Extract the [x, y] coordinate from the center of the cell holding the provided text.  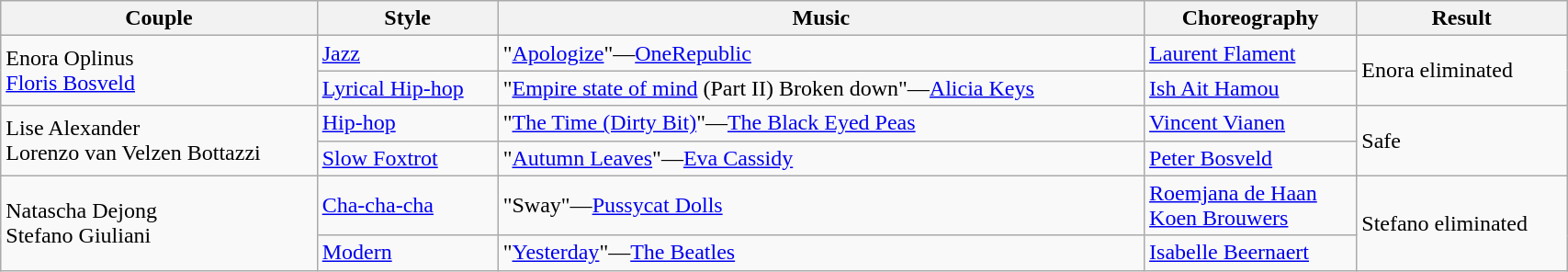
Enora OplinusFloris Bosveld [159, 71]
"Empire state of mind (Part II) Broken down"—Alicia Keys [821, 88]
"Yesterday"—The Beatles [821, 253]
Vincent Vianen [1251, 123]
Ish Ait Hamou [1251, 88]
"Apologize"—OneRepublic [821, 53]
"The Time (Dirty Bit)"—The Black Eyed Peas [821, 123]
Laurent Flament [1251, 53]
Music [821, 18]
Modern [408, 253]
Slow Foxtrot [408, 158]
"Autumn Leaves"—Eva Cassidy [821, 158]
Result [1462, 18]
Cha-cha-cha [408, 206]
Natascha DejongStefano Giuliani [159, 222]
"Sway"—Pussycat Dolls [821, 206]
Safe [1462, 141]
Lyrical Hip-hop [408, 88]
Lise AlexanderLorenzo van Velzen Bottazzi [159, 141]
Style [408, 18]
Couple [159, 18]
Stefano eliminated [1462, 222]
Hip-hop [408, 123]
Peter Bosveld [1251, 158]
Choreography [1251, 18]
Isabelle Beernaert [1251, 253]
Jazz [408, 53]
Enora eliminated [1462, 71]
Roemjana de HaanKoen Brouwers [1251, 206]
